Pinpoint the cell where the given text exists, returning its (X, Y) midpoint coordinate. 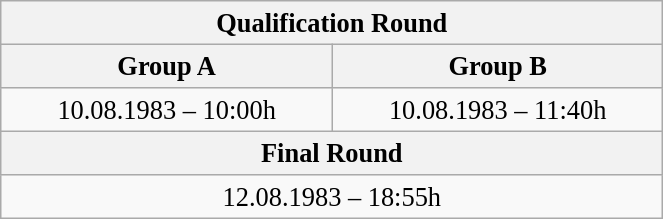
Qualification Round (332, 22)
12.08.1983 – 18:55h (332, 197)
10.08.1983 – 10:00h (167, 109)
10.08.1983 – 11:40h (497, 109)
Group B (497, 66)
Group A (167, 66)
Final Round (332, 153)
